Extract the (X, Y) coordinate from the center of the cell holding the provided text.  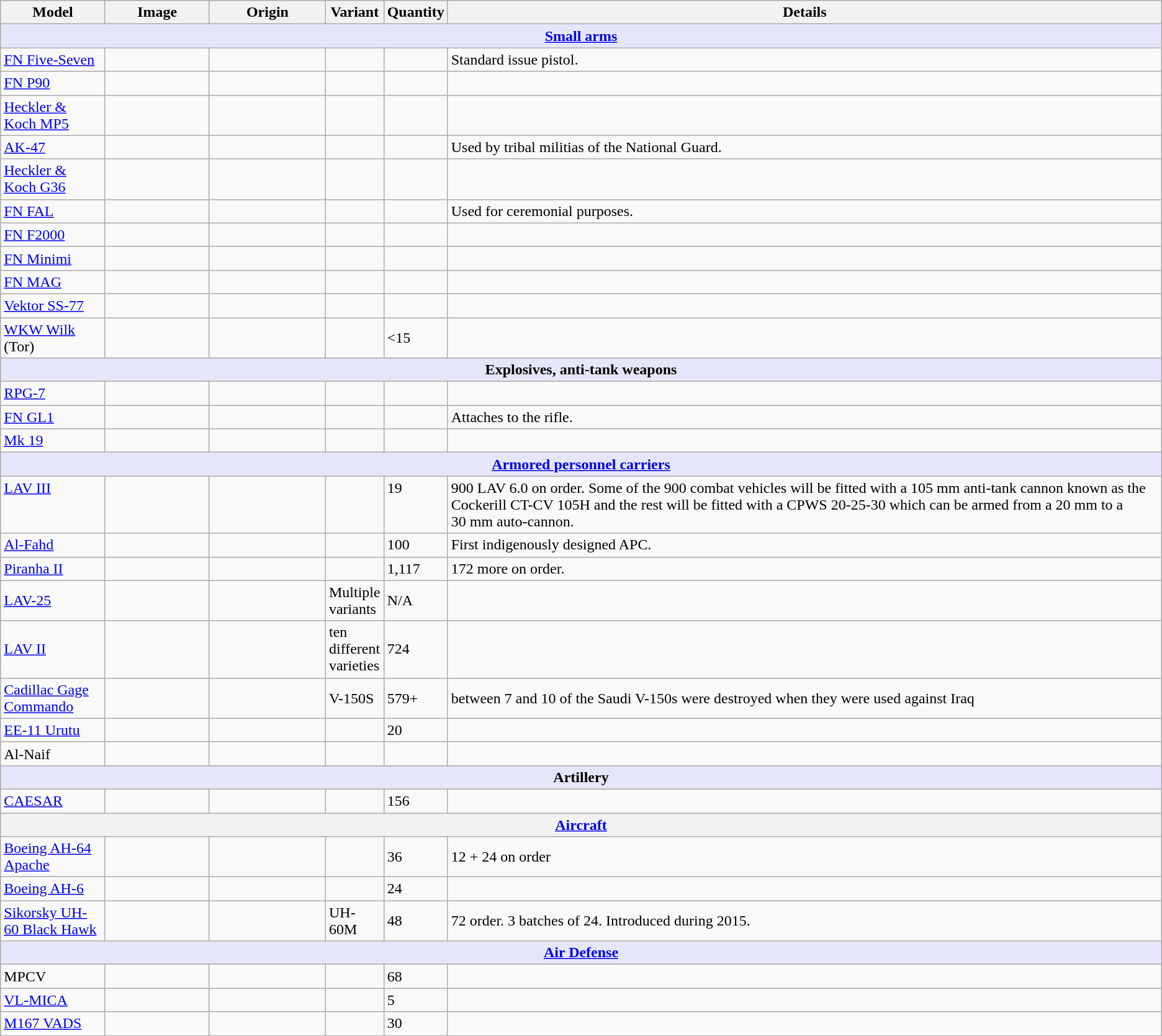
<15 (416, 338)
5 (416, 1000)
36 (416, 857)
FN FAL (53, 211)
156 (416, 801)
V-150S (354, 698)
Attaches to the rifle. (804, 417)
FN GL1 (53, 417)
Mk 19 (53, 441)
Sikorsky UH-60 Black Hawk (53, 921)
100 (416, 545)
FN MAG (53, 282)
Model (53, 12)
FN P90 (53, 83)
Used for ceremonial purposes. (804, 211)
M167 VADS (53, 1024)
172 more on order. (804, 569)
30 (416, 1024)
between 7 and 10 of the Saudi V-150s were destroyed when they were used against Iraq (804, 698)
CAESAR (53, 801)
Boeing AH-64 Apache (53, 857)
72 order. 3 batches of 24. Introduced during 2015. (804, 921)
Artillery (581, 777)
Variant (354, 12)
LAV-25 (53, 601)
First indigenously designed APC. (804, 545)
48 (416, 921)
FN Five-Seven (53, 60)
UH-60M (354, 921)
Vektor SS-77 (53, 305)
Multiple variants (354, 601)
19 (416, 505)
Piranha II (53, 569)
VL-MICA (53, 1000)
ten different varieties (354, 649)
Cadillac Gage Commando (53, 698)
Details (804, 12)
LAV III (53, 505)
N/A (416, 601)
AK-47 (53, 147)
Explosives, anti-tank weapons (581, 370)
20 (416, 730)
Used by tribal militias of the National Guard. (804, 147)
Standard issue pistol. (804, 60)
Armored personnel carriers (581, 464)
LAV II (53, 649)
EE-11 Urutu (53, 730)
68 (416, 976)
24 (416, 889)
Aircraft (581, 825)
Al-Naif (53, 754)
Al-Fahd (53, 545)
Origin (267, 12)
WKW Wilk (Tor) (53, 338)
Heckler & Koch MP5 (53, 115)
RPG-7 (53, 394)
724 (416, 649)
FN F2000 (53, 235)
MPCV (53, 976)
Small arms (581, 36)
Air Defense (581, 953)
Image (157, 12)
12 + 24 on order (804, 857)
579+ (416, 698)
Heckler & Koch G36 (53, 179)
FN Minimi (53, 258)
1,117 (416, 569)
Quantity (416, 12)
Boeing AH-6 (53, 889)
